From the cell containing the given text, extract its center point as [X, Y] coordinate. 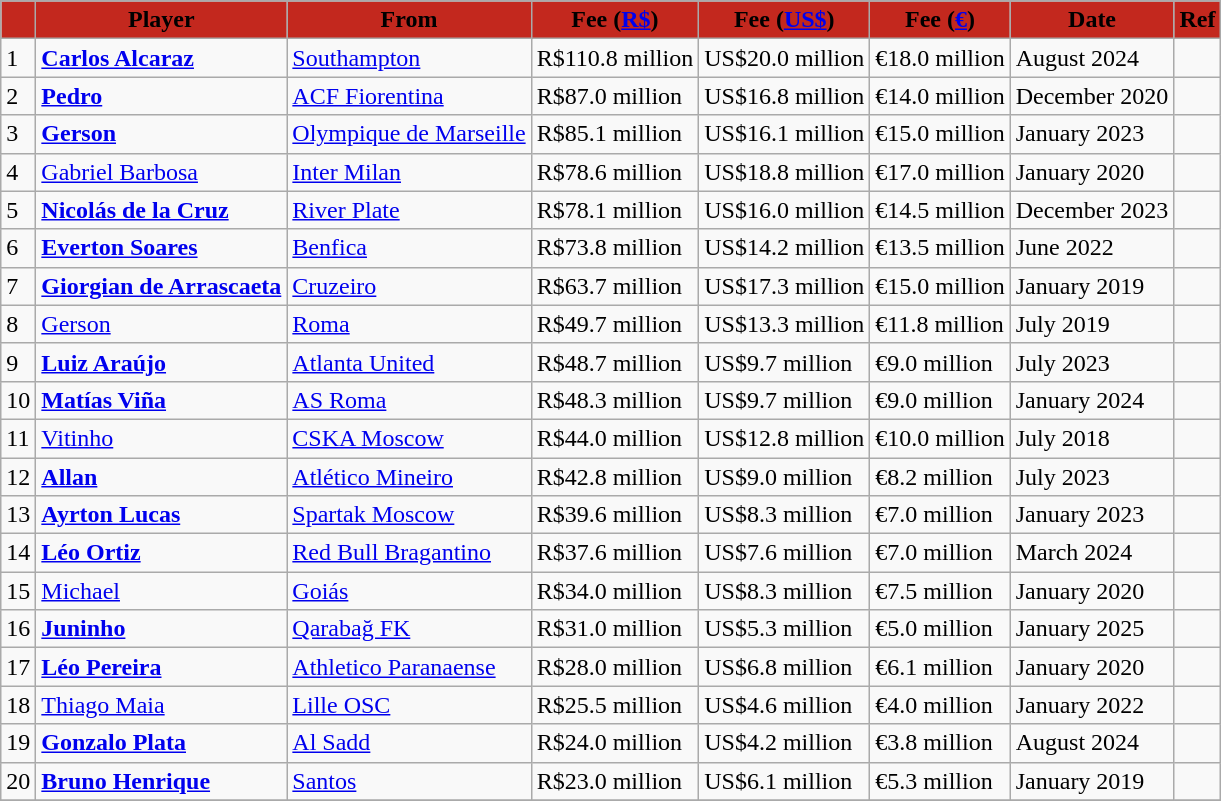
€18.0 million [940, 58]
16 [18, 629]
AS Roma [409, 400]
December 2020 [1092, 96]
3 [18, 134]
€5.3 million [940, 781]
US$7.6 million [784, 553]
Matías Viña [162, 400]
Luiz Araújo [162, 362]
Player [162, 20]
June 2022 [1092, 248]
Santos [409, 781]
Red Bull Bragantino [409, 553]
January 2022 [1092, 705]
12 [18, 477]
US$6.8 million [784, 667]
€14.5 million [940, 210]
2 [18, 96]
8 [18, 324]
US$12.8 million [784, 438]
€5.0 million [940, 629]
Ayrton Lucas [162, 515]
CSKA Moscow [409, 438]
15 [18, 591]
R$78.1 million [615, 210]
Michael [162, 591]
Spartak Moscow [409, 515]
January 2025 [1092, 629]
Léo Ortiz [162, 553]
R$78.6 million [615, 172]
March 2024 [1092, 553]
€4.0 million [940, 705]
€3.8 million [940, 743]
River Plate [409, 210]
January 2024 [1092, 400]
Allan [162, 477]
4 [18, 172]
Fee (R$) [615, 20]
Cruzeiro [409, 286]
9 [18, 362]
July 2018 [1092, 438]
1 [18, 58]
Benfica [409, 248]
US$16.0 million [784, 210]
Nicolás de la Cruz [162, 210]
Roma [409, 324]
Ref [1198, 20]
R$73.8 million [615, 248]
Giorgian de Arrascaeta [162, 286]
Atlético Mineiro [409, 477]
Léo Pereira [162, 667]
US$4.6 million [784, 705]
Southampton [409, 58]
July 2019 [1092, 324]
US$4.2 million [784, 743]
R$34.0 million [615, 591]
Thiago Maia [162, 705]
€8.2 million [940, 477]
R$87.0 million [615, 96]
R$48.3 million [615, 400]
US$5.3 million [784, 629]
13 [18, 515]
Fee (US$) [784, 20]
Gabriel Barbosa [162, 172]
US$9.0 million [784, 477]
Olympique de Marseille [409, 134]
19 [18, 743]
US$14.2 million [784, 248]
€14.0 million [940, 96]
R$49.7 million [615, 324]
20 [18, 781]
R$110.8 million [615, 58]
R$44.0 million [615, 438]
14 [18, 553]
€13.5 million [940, 248]
Inter Milan [409, 172]
Lille OSC [409, 705]
December 2023 [1092, 210]
€17.0 million [940, 172]
Date [1092, 20]
Pedro [162, 96]
Athletico Paranaense [409, 667]
€7.5 million [940, 591]
11 [18, 438]
€10.0 million [940, 438]
R$24.0 million [615, 743]
R$28.0 million [615, 667]
R$63.7 million [615, 286]
From [409, 20]
ACF Fiorentina [409, 96]
R$48.7 million [615, 362]
R$85.1 million [615, 134]
Qarabağ FK [409, 629]
R$37.6 million [615, 553]
Everton Soares [162, 248]
6 [18, 248]
Vitinho [162, 438]
R$23.0 million [615, 781]
R$31.0 million [615, 629]
US$20.0 million [784, 58]
17 [18, 667]
10 [18, 400]
5 [18, 210]
US$16.1 million [784, 134]
Carlos Alcaraz [162, 58]
Al Sadd [409, 743]
7 [18, 286]
US$16.8 million [784, 96]
Gonzalo Plata [162, 743]
R$25.5 million [615, 705]
Goiás [409, 591]
R$42.8 million [615, 477]
R$39.6 million [615, 515]
Juninho [162, 629]
€6.1 million [940, 667]
Fee (€) [940, 20]
US$6.1 million [784, 781]
US$17.3 million [784, 286]
US$18.8 million [784, 172]
US$13.3 million [784, 324]
Atlanta United [409, 362]
€11.8 million [940, 324]
18 [18, 705]
Bruno Henrique [162, 781]
